Scan for the cell matching the given text and deliver its [x, y] coordinate at center. 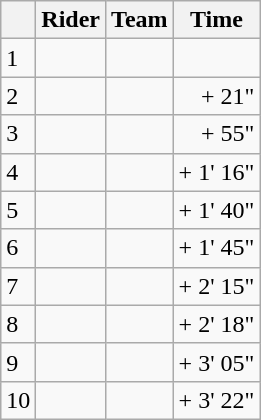
Time [216, 20]
1 [18, 58]
+ 2' 15" [216, 286]
7 [18, 286]
4 [18, 172]
5 [18, 210]
9 [18, 362]
Team [140, 20]
+ 1' 45" [216, 248]
Rider [71, 20]
6 [18, 248]
+ 1' 16" [216, 172]
+ 55" [216, 134]
+ 3' 22" [216, 400]
8 [18, 324]
2 [18, 96]
10 [18, 400]
+ 3' 05" [216, 362]
+ 2' 18" [216, 324]
+ 21" [216, 96]
3 [18, 134]
+ 1' 40" [216, 210]
